Provide the [X, Y] coordinate of the cell's center where the given text is located.  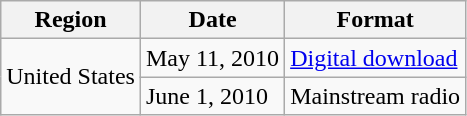
Date [212, 20]
May 11, 2010 [212, 58]
June 1, 2010 [212, 96]
Digital download [376, 58]
Format [376, 20]
Region [71, 20]
United States [71, 77]
Mainstream radio [376, 96]
